Capture the cell that displays the provided text and extract its (X, Y) central coordinate. 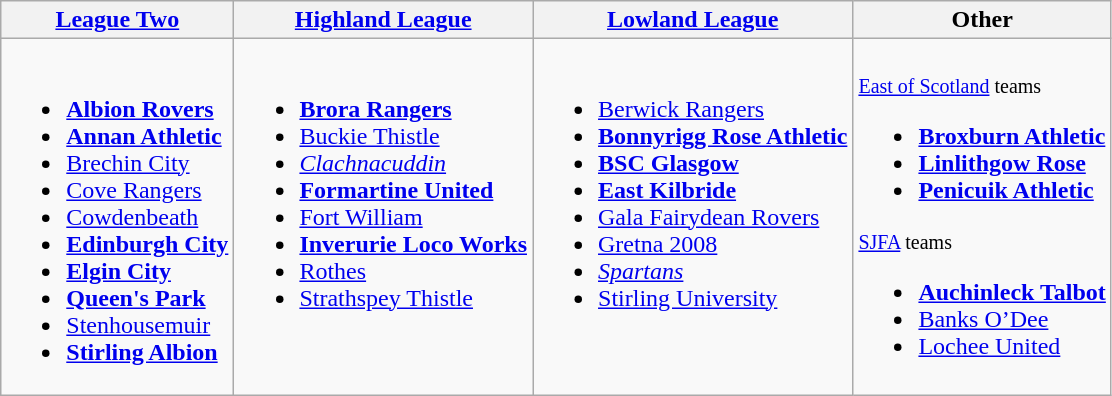
Albion RoversAnnan AthleticBrechin CityCove RangersCowdenbeathEdinburgh CityElgin CityQueen's ParkStenhousemuirStirling Albion (118, 217)
Lowland League (692, 20)
Brora RangersBuckie ThistleClachnacuddinFormartine UnitedFort WilliamInverurie Loco WorksRothesStrathspey Thistle (384, 217)
League Two (118, 20)
East of Scotland teamsBroxburn AthleticLinlithgow RosePenicuik AthleticSJFA teamsAuchinleck TalbotBanks O’DeeLochee United (982, 217)
Highland League (384, 20)
Other (982, 20)
Berwick RangersBonnyrigg Rose AthleticBSC GlasgowEast KilbrideGala Fairydean RoversGretna 2008SpartansStirling University (692, 217)
